Capture the cell that displays the provided text and extract its [X, Y] central coordinate. 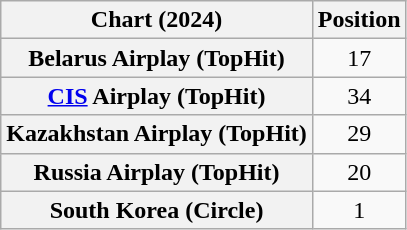
29 [359, 134]
South Korea (Circle) [157, 210]
Russia Airplay (TopHit) [157, 172]
Chart (2024) [157, 20]
20 [359, 172]
34 [359, 96]
Kazakhstan Airplay (TopHit) [157, 134]
Belarus Airplay (TopHit) [157, 58]
1 [359, 210]
CIS Airplay (TopHit) [157, 96]
17 [359, 58]
Position [359, 20]
